For the text-containing cell, return its midpoint in (X, Y) coordinate format. 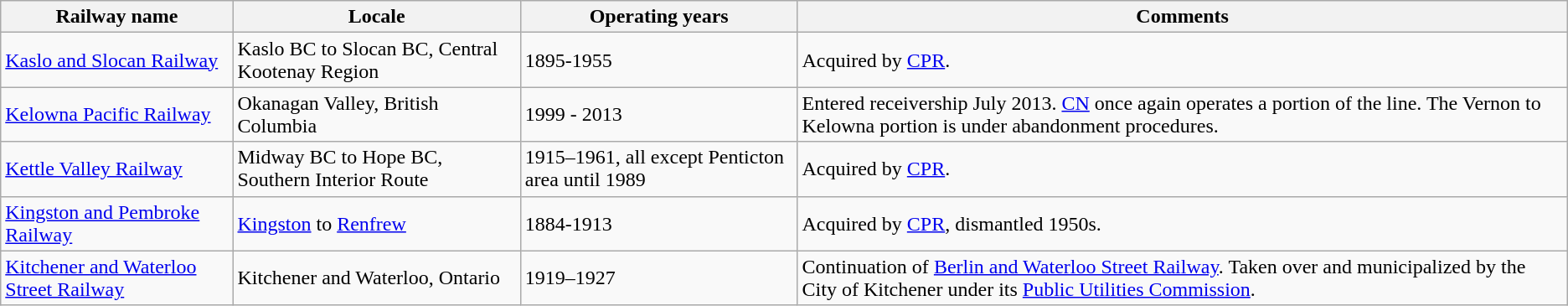
1999 - 2013 (658, 114)
1915–1961, all except Penticton area until 1989 (658, 169)
Kettle Valley Railway (117, 169)
Kingston and Pembroke Railway (117, 223)
Railway name (117, 17)
Kingston to Renfrew (377, 223)
Kaslo and Slocan Railway (117, 60)
Midway BC to Hope BC, Southern Interior Route (377, 169)
1884-1913 (658, 223)
Continuation of Berlin and Waterloo Street Railway. Taken over and municipalized by the City of Kitchener under its Public Utilities Commission. (1183, 278)
Kitchener and Waterloo Street Railway (117, 278)
Kelowna Pacific Railway (117, 114)
Kitchener and Waterloo, Ontario (377, 278)
1919–1927 (658, 278)
Kaslo BC to Slocan BC, Central Kootenay Region (377, 60)
Operating years (658, 17)
Locale (377, 17)
Comments (1183, 17)
1895-1955 (658, 60)
Entered receivership July 2013. CN once again operates a portion of the line. The Vernon to Kelowna portion is under abandonment procedures. (1183, 114)
Okanagan Valley, British Columbia (377, 114)
Acquired by CPR, dismantled 1950s. (1183, 223)
